Capture the cell that displays the provided text and extract its [X, Y] central coordinate. 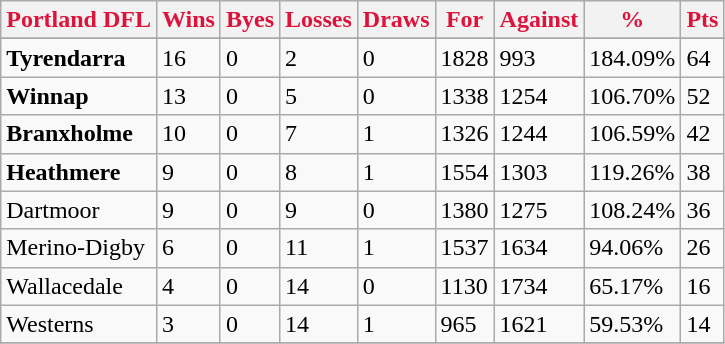
% [632, 20]
36 [702, 210]
Against [539, 20]
5 [319, 96]
10 [188, 134]
Dartmoor [79, 210]
26 [702, 248]
13 [188, 96]
1338 [464, 96]
1537 [464, 248]
42 [702, 134]
38 [702, 172]
59.53% [632, 324]
1634 [539, 248]
Winnap [79, 96]
8 [319, 172]
64 [702, 58]
Pts [702, 20]
Merino-Digby [79, 248]
Wallacedale [79, 286]
1254 [539, 96]
7 [319, 134]
1275 [539, 210]
6 [188, 248]
94.06% [632, 248]
4 [188, 286]
For [464, 20]
Heathmere [79, 172]
11 [319, 248]
Byes [250, 20]
108.24% [632, 210]
52 [702, 96]
993 [539, 58]
Draws [396, 20]
1828 [464, 58]
2 [319, 58]
106.59% [632, 134]
1621 [539, 324]
119.26% [632, 172]
1326 [464, 134]
1554 [464, 172]
3 [188, 324]
184.09% [632, 58]
Wins [188, 20]
1303 [539, 172]
Losses [319, 20]
1130 [464, 286]
1734 [539, 286]
65.17% [632, 286]
1244 [539, 134]
Tyrendarra [79, 58]
Branxholme [79, 134]
1380 [464, 210]
Westerns [79, 324]
106.70% [632, 96]
965 [464, 324]
Portland DFL [79, 20]
